Search for the cell housing the specified text and yield its (x, y) center coordinate. 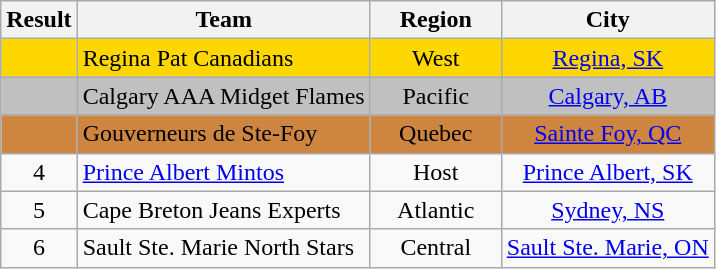
City (608, 20)
West (436, 58)
Cape Breton Jeans Experts (224, 210)
Sault Ste. Marie, ON (608, 248)
Prince Albert, SK (608, 172)
5 (39, 210)
Region (436, 20)
Sault Ste. Marie North Stars (224, 248)
Pacific (436, 96)
Quebec (436, 134)
Host (436, 172)
Team (224, 20)
Gouverneurs de Ste-Foy (224, 134)
Regina Pat Canadians (224, 58)
4 (39, 172)
Sydney, NS (608, 210)
Central (436, 248)
Calgary AAA Midget Flames (224, 96)
6 (39, 248)
Sainte Foy, QC (608, 134)
Prince Albert Mintos (224, 172)
Calgary, AB (608, 96)
Regina, SK (608, 58)
Atlantic (436, 210)
Result (39, 20)
